Output the (x, y) coordinate of the center of the cell containing the given text.  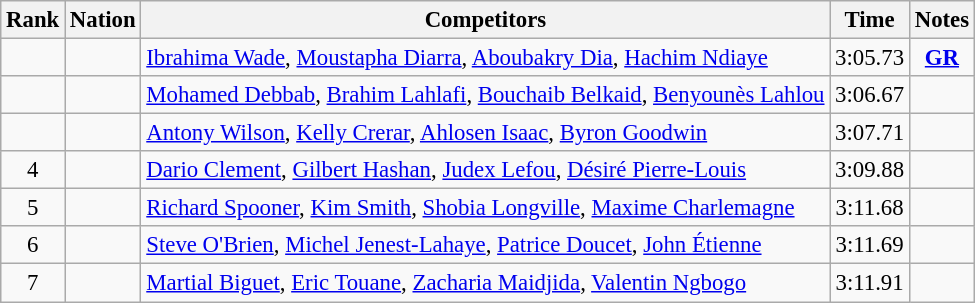
3:11.69 (870, 245)
3:07.71 (870, 133)
4 (33, 170)
3:11.68 (870, 208)
Ibrahima Wade, Moustapha Diarra, Aboubakry Dia, Hachim Ndiaye (486, 58)
3:06.67 (870, 95)
Notes (942, 20)
3:11.91 (870, 283)
Mohamed Debbab, Brahim Lahlafi, Bouchaib Belkaid, Benyounès Lahlou (486, 95)
Nation (103, 20)
Martial Biguet, Eric Touane, Zacharia Maidjida, Valentin Ngbogo (486, 283)
5 (33, 208)
6 (33, 245)
Antony Wilson, Kelly Crerar, Ahlosen Isaac, Byron Goodwin (486, 133)
Competitors (486, 20)
7 (33, 283)
Richard Spooner, Kim Smith, Shobia Longville, Maxime Charlemagne (486, 208)
GR (942, 58)
Rank (33, 20)
Steve O'Brien, Michel Jenest-Lahaye, Patrice Doucet, John Étienne (486, 245)
Time (870, 20)
3:09.88 (870, 170)
3:05.73 (870, 58)
Dario Clement, Gilbert Hashan, Judex Lefou, Désiré Pierre-Louis (486, 170)
